Return the (X, Y) coordinate for the center point of the cell that contains the specified text.  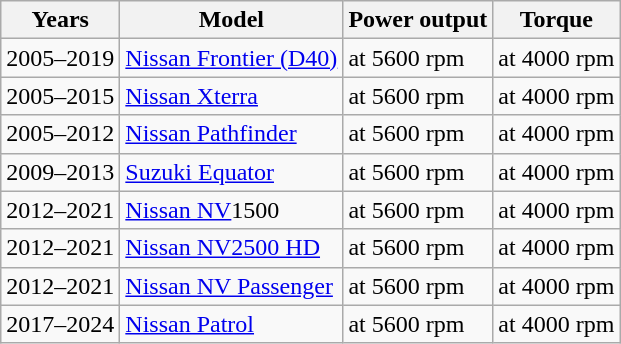
Nissan NV2500 HD (232, 248)
2009–2013 (60, 172)
Nissan Patrol (232, 324)
Model (232, 20)
2017–2024 (60, 324)
Years (60, 20)
Nissan Xterra (232, 96)
2005–2015 (60, 96)
Nissan Frontier (D40) (232, 58)
Nissan NV Passenger (232, 286)
Torque (556, 20)
2005–2019 (60, 58)
2005–2012 (60, 134)
Nissan Pathfinder (232, 134)
Nissan NV1500 (232, 210)
Power output (418, 20)
Suzuki Equator (232, 172)
